Locate the cell with the specified text and output its [x, y] center coordinate. 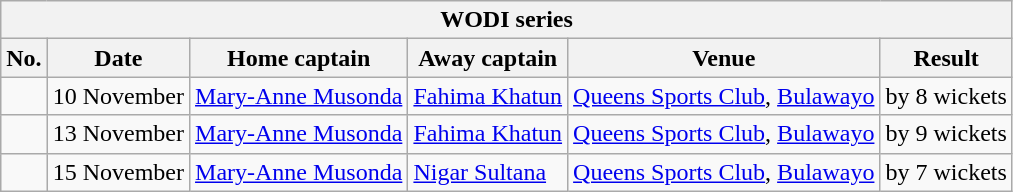
No. [24, 58]
by 8 wickets [946, 96]
Date [118, 58]
13 November [118, 134]
by 7 wickets [946, 172]
Result [946, 58]
Away captain [488, 58]
Nigar Sultana [488, 172]
10 November [118, 96]
by 9 wickets [946, 134]
WODI series [507, 20]
Venue [724, 58]
Home captain [299, 58]
15 November [118, 172]
